Provide the (x, y) coordinate of the cell's center where the given text is located.  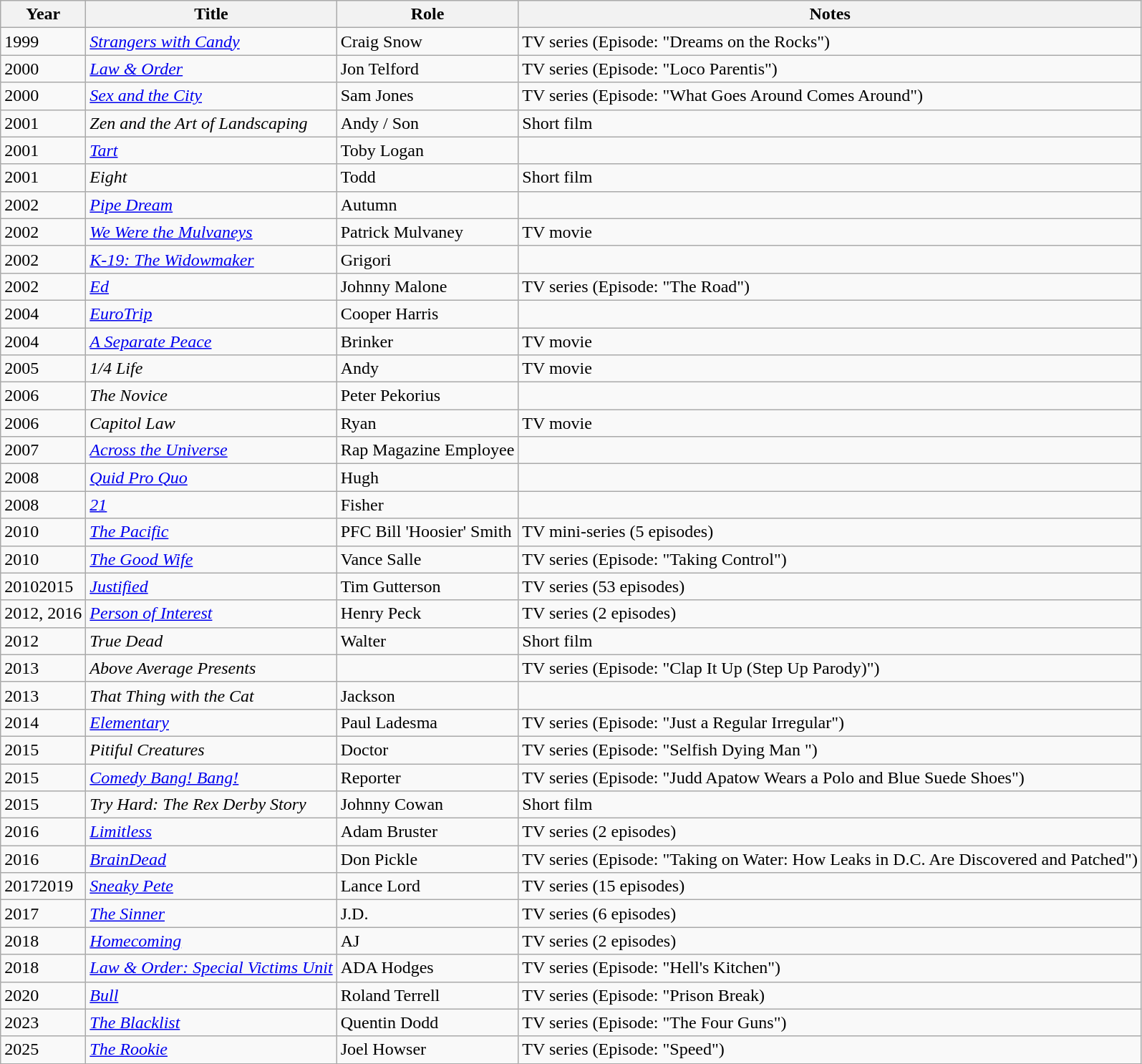
20102015 (43, 586)
The Good Wife (211, 559)
Brinker (427, 342)
The Rookie (211, 1050)
2012 (43, 641)
Zen and the Art of Landscaping (211, 123)
Pipe Dream (211, 205)
TV series (Episode: "Taking Control") (831, 559)
Tart (211, 150)
Lance Lord (427, 886)
Homecoming (211, 941)
Autumn (427, 205)
J.D. (427, 914)
Vance Salle (427, 559)
TV series (Episode: "Selfish Dying Man ") (831, 750)
Jon Telford (427, 69)
ADA Hodges (427, 968)
Don Pickle (427, 859)
Toby Logan (427, 150)
Ed (211, 286)
Notes (831, 14)
Andy / Son (427, 123)
Sneaky Pete (211, 886)
That Thing with the Cat (211, 695)
TV series (Episode: "Taking on Water: How Leaks in D.C. Are Discovered and Patched") (831, 859)
Justified (211, 586)
Peter Pekorius (427, 396)
Sex and the City (211, 96)
Paul Ladesma (427, 722)
2023 (43, 1022)
Eight (211, 178)
Law & Order (211, 69)
Law & Order: Special Victims Unit (211, 968)
Bull (211, 995)
1/4 Life (211, 369)
The Novice (211, 396)
Quid Pro Quo (211, 478)
Above Average Presents (211, 668)
Title (211, 14)
Capitol Law (211, 423)
TV series (Episode: "The Road") (831, 286)
Sam Jones (427, 96)
Johnny Malone (427, 286)
The Blacklist (211, 1022)
2017 (43, 914)
Adam Bruster (427, 832)
Ryan (427, 423)
20172019 (43, 886)
2005 (43, 369)
Person of Interest (211, 614)
Fisher (427, 505)
K-19: The Widowmaker (211, 259)
Limitless (211, 832)
2007 (43, 450)
Craig Snow (427, 42)
Comedy Bang! Bang! (211, 777)
TV series (15 episodes) (831, 886)
Johnny Cowan (427, 805)
Elementary (211, 722)
TV series (Episode: "Loco Parentis") (831, 69)
Walter (427, 641)
EuroTrip (211, 314)
Patrick Mulvaney (427, 232)
BrainDead (211, 859)
TV series (Episode: "Prison Break) (831, 995)
Cooper Harris (427, 314)
Todd (427, 178)
TV mini-series (5 episodes) (831, 532)
PFC Bill 'Hoosier' Smith (427, 532)
Doctor (427, 750)
TV series (53 episodes) (831, 586)
TV series (6 episodes) (831, 914)
Role (427, 14)
TV series (Episode: "What Goes Around Comes Around") (831, 96)
Grigori (427, 259)
Reporter (427, 777)
TV series (Episode: "Hell's Kitchen") (831, 968)
Joel Howser (427, 1050)
TV series (Episode: "Just a Regular Irregular") (831, 722)
The Sinner (211, 914)
Tim Gutterson (427, 586)
Pitiful Creatures (211, 750)
2025 (43, 1050)
Year (43, 14)
The Pacific (211, 532)
Try Hard: The Rex Derby Story (211, 805)
TV series (Episode: "Clap It Up (Step Up Parody)") (831, 668)
Strangers with Candy (211, 42)
TV series (Episode: "The Four Guns") (831, 1022)
AJ (427, 941)
Henry Peck (427, 614)
TV series (Episode: "Judd Apatow Wears a Polo and Blue Suede Shoes") (831, 777)
Andy (427, 369)
TV series (Episode: "Dreams on the Rocks") (831, 42)
Across the Universe (211, 450)
21 (211, 505)
True Dead (211, 641)
Roland Terrell (427, 995)
We Were the Mulvaneys (211, 232)
Hugh (427, 478)
1999 (43, 42)
2012, 2016 (43, 614)
TV series (Episode: "Speed") (831, 1050)
Jackson (427, 695)
2020 (43, 995)
Quentin Dodd (427, 1022)
Rap Magazine Employee (427, 450)
2014 (43, 722)
A Separate Peace (211, 342)
